Provide the [x, y] coordinate of the cell's center where the given text is located.  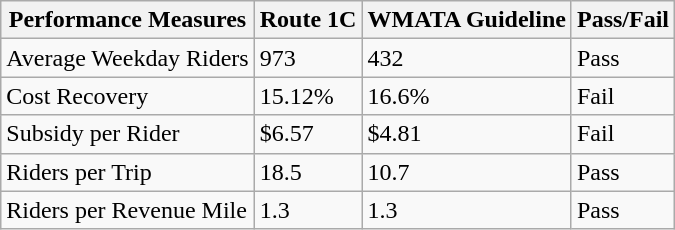
Pass/Fail [622, 20]
16.6% [467, 96]
Cost Recovery [128, 96]
Performance Measures [128, 20]
Riders per Revenue Mile [128, 210]
10.7 [467, 172]
18.5 [308, 172]
WMATA Guideline [467, 20]
Route 1C [308, 20]
432 [467, 58]
Riders per Trip [128, 172]
$6.57 [308, 134]
Subsidy per Rider [128, 134]
$4.81 [467, 134]
Average Weekday Riders [128, 58]
973 [308, 58]
15.12% [308, 96]
